Determine the [X, Y] coordinate at the center of the cell enclosing the given text.  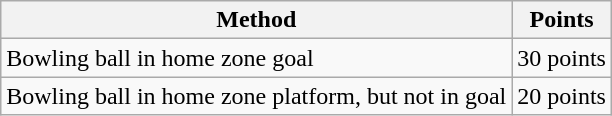
30 points [562, 58]
Points [562, 20]
20 points [562, 96]
Bowling ball in home zone goal [256, 58]
Bowling ball in home zone platform, but not in goal [256, 96]
Method [256, 20]
